Capture the cell that displays the provided text and extract its (X, Y) central coordinate. 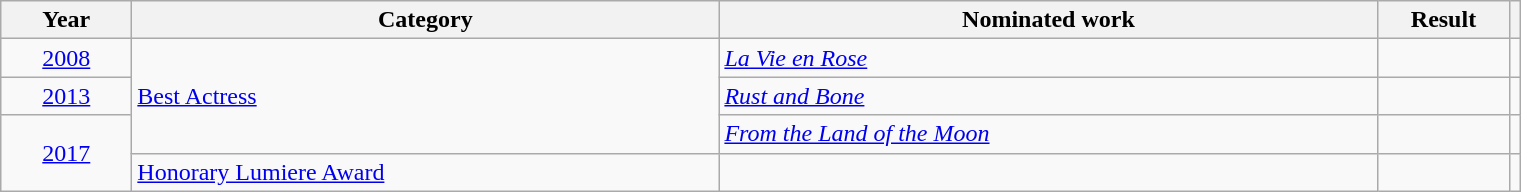
La Vie en Rose (1048, 58)
Nominated work (1048, 20)
2017 (66, 153)
Rust and Bone (1048, 96)
2013 (66, 96)
2008 (66, 58)
From the Land of the Moon (1048, 134)
Best Actress (426, 96)
Honorary Lumiere Award (426, 172)
Year (66, 20)
Result (1444, 20)
Category (426, 20)
